Detect which cell encompasses the target text, then output its [x, y] center coordinate. 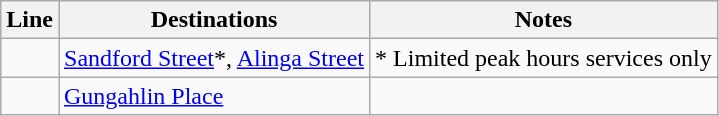
Destinations [214, 20]
* Limited peak hours services only [544, 58]
Gungahlin Place [214, 96]
Notes [544, 20]
Line [30, 20]
Sandford Street*, Alinga Street [214, 58]
